Return (x, y) of the center of cell containing provided text 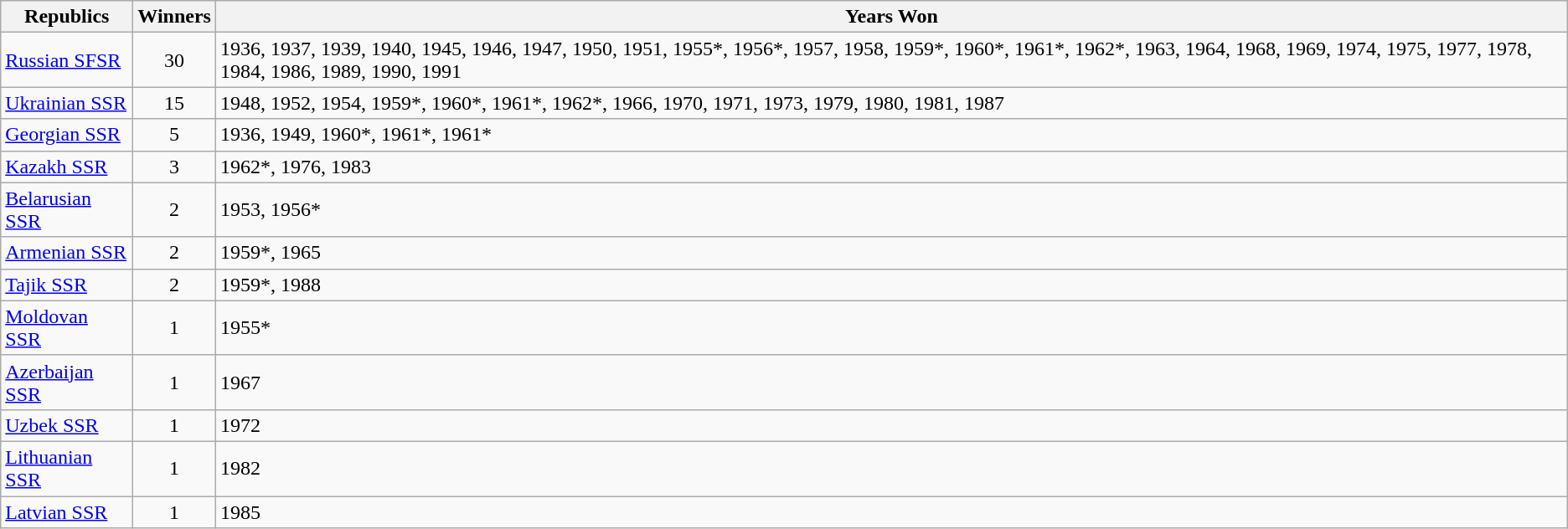
1982 (891, 469)
1959*, 1988 (891, 285)
5 (174, 135)
1967 (891, 382)
15 (174, 103)
Kazakh SSR (67, 167)
Years Won (891, 17)
1972 (891, 425)
Lithuanian SSR (67, 469)
Georgian SSR (67, 135)
1948, 1952, 1954, 1959*, 1960*, 1961*, 1962*, 1966, 1970, 1971, 1973, 1979, 1980, 1981, 1987 (891, 103)
Republics (67, 17)
1955* (891, 328)
Armenian SSR (67, 253)
30 (174, 60)
1959*, 1965 (891, 253)
Tajik SSR (67, 285)
1936, 1949, 1960*, 1961*, 1961* (891, 135)
Ukrainian SSR (67, 103)
Azerbaijan SSR (67, 382)
Winners (174, 17)
Latvian SSR (67, 511)
1962*, 1976, 1983 (891, 167)
Russian SFSR (67, 60)
Belarusian SSR (67, 209)
1985 (891, 511)
1953, 1956* (891, 209)
3 (174, 167)
Uzbek SSR (67, 425)
Moldovan SSR (67, 328)
